Find where the given text appears and provide that cell's center as [X, Y] coordinate. 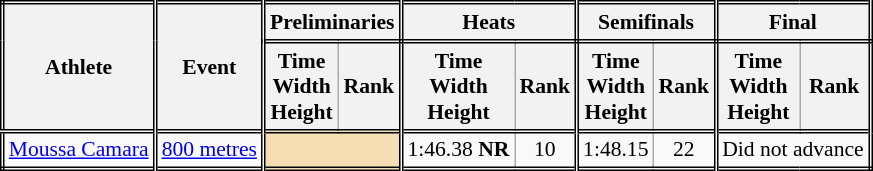
Preliminaries [332, 22]
10 [545, 150]
1:48.15 [616, 150]
Heats [489, 22]
Semifinals [646, 22]
Final [794, 22]
Did not advance [794, 150]
22 [685, 150]
Moussa Camara [78, 150]
Event [209, 67]
1:46.38 NR [458, 150]
Athlete [78, 67]
800 metres [209, 150]
